For the text-containing cell, return its midpoint in [x, y] coordinate format. 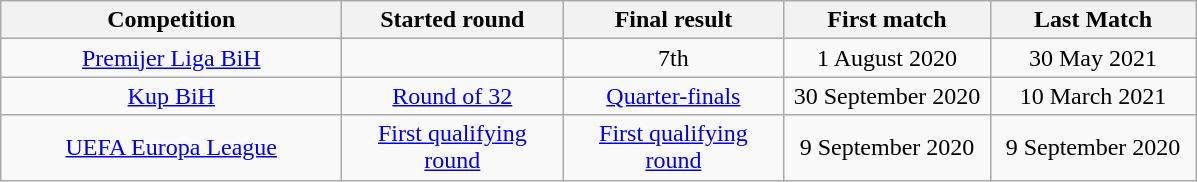
Final result [674, 20]
First match [887, 20]
10 March 2021 [1093, 96]
30 September 2020 [887, 96]
Competition [172, 20]
UEFA Europa League [172, 148]
30 May 2021 [1093, 58]
1 August 2020 [887, 58]
Started round [452, 20]
7th [674, 58]
Last Match [1093, 20]
Premijer Liga BiH [172, 58]
Round of 32 [452, 96]
Quarter-finals [674, 96]
Kup BiH [172, 96]
